Pinpoint the cell where the given text exists, returning its [X, Y] midpoint coordinate. 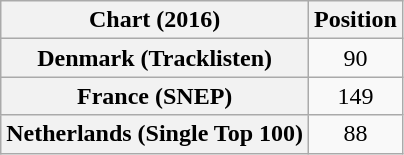
90 [356, 58]
88 [356, 134]
Chart (2016) [155, 20]
France (SNEP) [155, 96]
Netherlands (Single Top 100) [155, 134]
149 [356, 96]
Denmark (Tracklisten) [155, 58]
Position [356, 20]
